Identify which cell holds the provided text, then report its [X, Y] central coordinate. 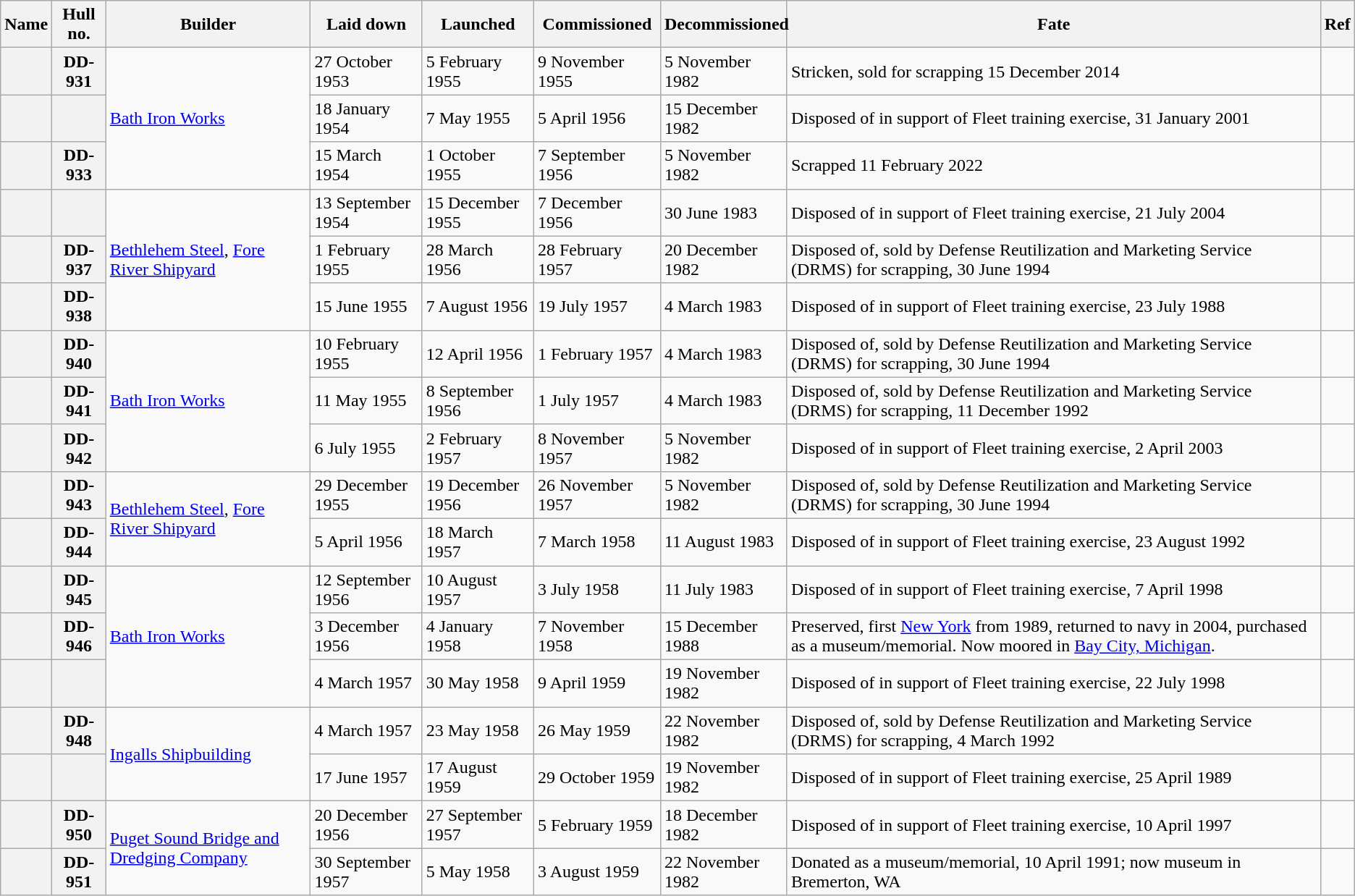
Preserved, first New York from 1989, returned to navy in 2004, purchased as a museum/memorial. Now moored in Bay City, Michigan. [1054, 637]
18 December 1982 [724, 825]
Disposed of in support of Fleet training exercise, 31 January 2001 [1054, 119]
DD-948 [79, 731]
29 December 1955 [366, 495]
1 October 1955 [478, 165]
4 January 1958 [478, 637]
17 June 1957 [366, 777]
7 September 1956 [596, 165]
DD-931 [79, 71]
Disposed of in support of Fleet training exercise, 22 July 1998 [1054, 683]
Disposed of, sold by Defense Reutilization and Marketing Service (DRMS) for scrapping, 4 March 1992 [1054, 731]
19 December 1956 [478, 495]
29 October 1959 [596, 777]
DD-933 [79, 165]
Disposed of in support of Fleet training exercise, 23 August 1992 [1054, 541]
10 August 1957 [478, 589]
Ingalls Shipbuilding [208, 754]
Commissioned [596, 25]
5 February 1955 [478, 71]
30 May 1958 [478, 683]
19 July 1957 [596, 307]
6 July 1955 [366, 447]
8 September 1956 [478, 401]
15 June 1955 [366, 307]
7 November 1958 [596, 637]
26 May 1959 [596, 731]
Disposed of in support of Fleet training exercise, 21 July 2004 [1054, 213]
1 February 1957 [596, 353]
15 December 1955 [478, 213]
7 March 1958 [596, 541]
DD-942 [79, 447]
Laid down [366, 25]
DD-946 [79, 637]
12 September 1956 [366, 589]
Disposed of in support of Fleet training exercise, 25 April 1989 [1054, 777]
13 September 1954 [366, 213]
Decommissioned [724, 25]
8 November 1957 [596, 447]
DD-943 [79, 495]
3 July 1958 [596, 589]
3 August 1959 [596, 871]
23 May 1958 [478, 731]
Disposed of in support of Fleet training exercise, 10 April 1997 [1054, 825]
9 November 1955 [596, 71]
15 December 1982 [724, 119]
20 December 1956 [366, 825]
7 May 1955 [478, 119]
15 March 1954 [366, 165]
12 April 1956 [478, 353]
5 February 1959 [596, 825]
27 October 1953 [366, 71]
Disposed of, sold by Defense Reutilization and Marketing Service (DRMS) for scrapping, 11 December 1992 [1054, 401]
Donated as a museum/memorial, 10 April 1991; now museum in Bremerton, WA [1054, 871]
DD-938 [79, 307]
10 February 1955 [366, 353]
30 June 1983 [724, 213]
Disposed of in support of Fleet training exercise, 2 April 2003 [1054, 447]
Stricken, sold for scrapping 15 December 2014 [1054, 71]
20 December 1982 [724, 259]
5 May 1958 [478, 871]
28 February 1957 [596, 259]
DD-940 [79, 353]
Scrapped 11 February 2022 [1054, 165]
11 August 1983 [724, 541]
3 December 1956 [366, 637]
17 August 1959 [478, 777]
18 January 1954 [366, 119]
27 September 1957 [478, 825]
15 December 1988 [724, 637]
Ref [1338, 25]
11 May 1955 [366, 401]
Fate [1054, 25]
2 February 1957 [478, 447]
DD-937 [79, 259]
DD-945 [79, 589]
DD-950 [79, 825]
DD-951 [79, 871]
18 March 1957 [478, 541]
7 August 1956 [478, 307]
Disposed of in support of Fleet training exercise, 7 April 1998 [1054, 589]
Disposed of in support of Fleet training exercise, 23 July 1988 [1054, 307]
Hull no. [79, 25]
Launched [478, 25]
DD-944 [79, 541]
Name [26, 25]
30 September 1957 [366, 871]
1 July 1957 [596, 401]
7 December 1956 [596, 213]
26 November 1957 [596, 495]
1 February 1955 [366, 259]
Builder [208, 25]
DD-941 [79, 401]
Puget Sound Bridge and Dredging Company [208, 848]
28 March 1956 [478, 259]
9 April 1959 [596, 683]
11 July 1983 [724, 589]
